Detect which cell encompasses the target text, then output its [x, y] center coordinate. 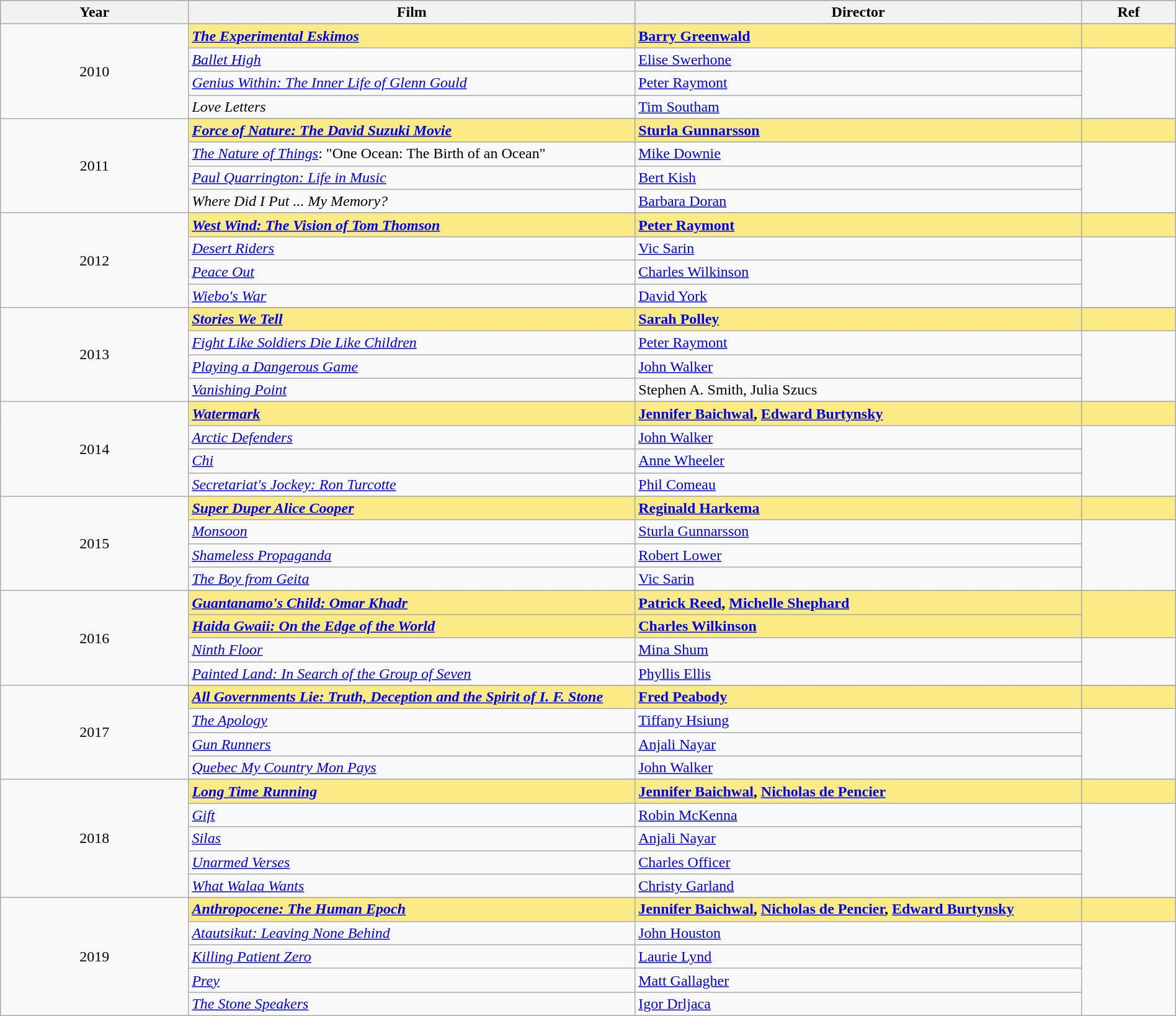
The Boy from Geita [412, 579]
Robert Lower [858, 555]
2013 [94, 355]
Quebec My Country Mon Pays [412, 768]
2017 [94, 733]
Haida Gwaii: On the Edge of the World [412, 626]
Arctic Defenders [412, 437]
Bert Kish [858, 177]
What Walaa Wants [412, 886]
Where Did I Put ... My Memory? [412, 201]
Jennifer Baichwal, Edward Burtynsky [858, 414]
Wiebo's War [412, 296]
2010 [94, 71]
Genius Within: The Inner Life of Glenn Gould [412, 83]
Ref [1129, 12]
2014 [94, 449]
Love Letters [412, 107]
Painted Land: In Search of the Group of Seven [412, 673]
Elise Swerhone [858, 60]
Stephen A. Smith, Julia Szucs [858, 390]
Silas [412, 839]
Mike Downie [858, 154]
Fred Peabody [858, 697]
Laurie Lynd [858, 956]
Tiffany Hsiung [858, 721]
Playing a Dangerous Game [412, 367]
Phyllis Ellis [858, 673]
2012 [94, 260]
Mina Shum [858, 649]
2018 [94, 839]
Ninth Floor [412, 649]
Monsoon [412, 532]
Sarah Polley [858, 319]
Patrick Reed, Michelle Shephard [858, 602]
Ballet High [412, 60]
David York [858, 296]
West Wind: The Vision of Tom Thomson [412, 225]
All Governments Lie: Truth, Deception and the Spirit of I. F. Stone [412, 697]
Unarmed Verses [412, 862]
Tim Southam [858, 107]
2019 [94, 956]
Christy Garland [858, 886]
Director [858, 12]
The Experimental Eskimos [412, 36]
Fight Like Soldiers Die Like Children [412, 343]
Prey [412, 980]
Chi [412, 461]
Guantanamo's Child: Omar Khadr [412, 602]
Charles Officer [858, 862]
Anne Wheeler [858, 461]
The Apology [412, 721]
Jennifer Baichwal, Nicholas de Pencier [858, 791]
Jennifer Baichwal, Nicholas de Pencier, Edward Burtynsky [858, 909]
Phil Comeau [858, 484]
Shameless Propaganda [412, 555]
John Houston [858, 933]
Watermark [412, 414]
The Stone Speakers [412, 1004]
The Nature of Things: "One Ocean: The Birth of an Ocean" [412, 154]
Reginald Harkema [858, 508]
Igor Drljaca [858, 1004]
Barry Greenwald [858, 36]
Matt Gallagher [858, 980]
Gun Runners [412, 744]
Robin McKenna [858, 815]
Peace Out [412, 272]
Barbara Doran [858, 201]
Killing Patient Zero [412, 956]
Vanishing Point [412, 390]
Stories We Tell [412, 319]
Desert Riders [412, 248]
Film [412, 12]
Atautsikut: Leaving None Behind [412, 933]
Secretariat's Jockey: Ron Turcotte [412, 484]
Paul Quarrington: Life in Music [412, 177]
2011 [94, 166]
2016 [94, 638]
Gift [412, 815]
Force of Nature: The David Suzuki Movie [412, 130]
Year [94, 12]
Anthropocene: The Human Epoch [412, 909]
Long Time Running [412, 791]
Super Duper Alice Cooper [412, 508]
2015 [94, 543]
